Identify which cell holds the provided text, then report its [x, y] central coordinate. 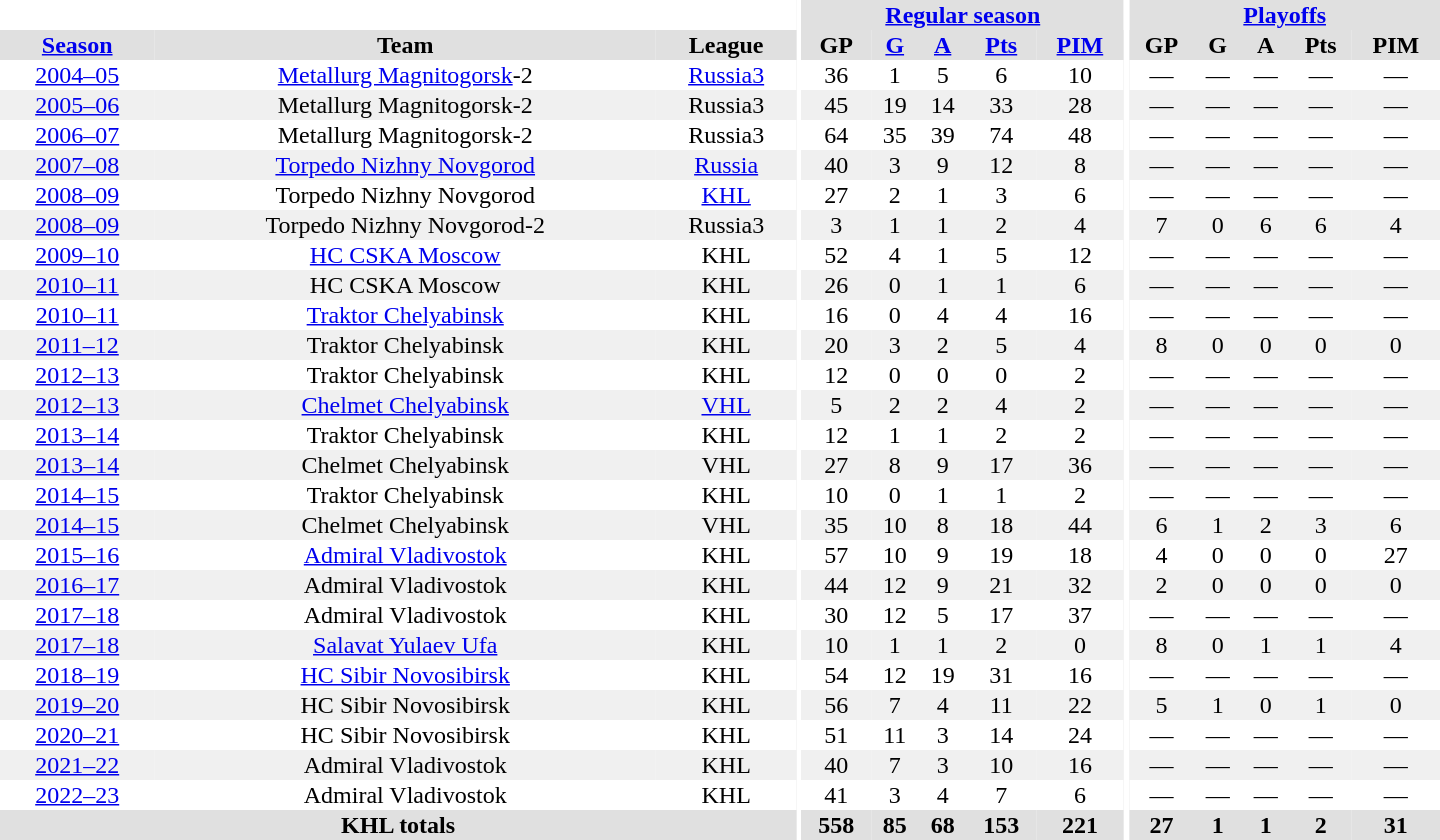
33 [1002, 105]
41 [836, 795]
2005–06 [77, 105]
22 [1080, 705]
28 [1080, 105]
Team [405, 45]
54 [836, 675]
48 [1080, 135]
Playoffs [1284, 15]
2015–16 [77, 555]
League [726, 45]
85 [895, 825]
2009–10 [77, 255]
56 [836, 705]
52 [836, 255]
2006–07 [77, 135]
2007–08 [77, 165]
45 [836, 105]
32 [1080, 585]
2021–22 [77, 765]
Regular season [963, 15]
26 [836, 285]
Salavat Yulaev Ufa [405, 645]
2020–21 [77, 735]
558 [836, 825]
Russia [726, 165]
74 [1002, 135]
2019–20 [77, 705]
Season [77, 45]
57 [836, 555]
39 [943, 135]
2016–17 [77, 585]
2018–19 [77, 675]
30 [836, 615]
68 [943, 825]
51 [836, 735]
64 [836, 135]
153 [1002, 825]
221 [1080, 825]
24 [1080, 735]
2011–12 [77, 345]
2022–23 [77, 795]
21 [1002, 585]
2004–05 [77, 75]
37 [1080, 615]
KHL totals [398, 825]
Torpedo Nizhny Novgorod-2 [405, 225]
20 [836, 345]
